For the text-containing cell, return its midpoint in [x, y] coordinate format. 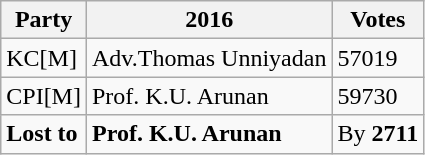
Adv.Thomas Unniyadan [208, 58]
57019 [378, 58]
2016 [208, 20]
Votes [378, 20]
KC[M] [44, 58]
By 2711 [378, 134]
CPI[M] [44, 96]
59730 [378, 96]
Lost to [44, 134]
Party [44, 20]
